Detect which cell encompasses the target text, then output its [X, Y] center coordinate. 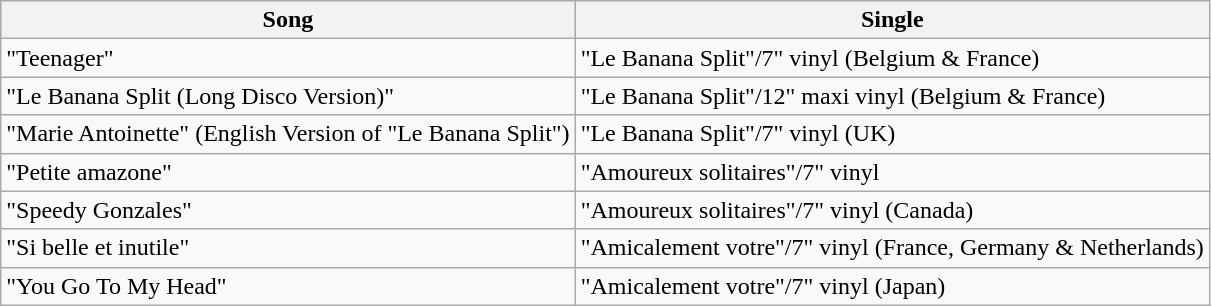
"Le Banana Split"/7" vinyl (UK) [892, 134]
"Speedy Gonzales" [288, 210]
"Le Banana Split"/7" vinyl (Belgium & France) [892, 58]
"Amicalement votre"/7" vinyl (France, Germany & Netherlands) [892, 248]
Single [892, 20]
"Si belle et inutile" [288, 248]
"Le Banana Split"/12" maxi vinyl (Belgium & France) [892, 96]
"Amoureux solitaires"/7" vinyl [892, 172]
"Marie Antoinette" (English Version of "Le Banana Split") [288, 134]
Song [288, 20]
"Amoureux solitaires"/7" vinyl (Canada) [892, 210]
"Amicalement votre"/7" vinyl (Japan) [892, 286]
"Le Banana Split (Long Disco Version)" [288, 96]
"Petite amazone" [288, 172]
"You Go To My Head" [288, 286]
"Teenager" [288, 58]
